Provide the [X, Y] coordinate of the cell's center where the given text is located.  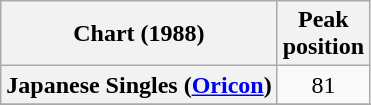
Chart (1988) [139, 34]
Japanese Singles (Oricon) [139, 85]
Peakposition [323, 34]
81 [323, 85]
